Return [x, y] of the center of cell containing provided text 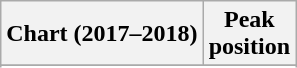
Peakposition [249, 34]
Chart (2017–2018) [102, 34]
